Output the (X, Y) coordinate of the center of the cell containing the given text.  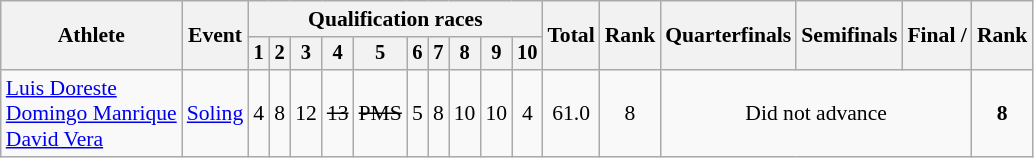
Total (570, 36)
2 (280, 54)
1 (258, 54)
3 (306, 54)
9 (496, 54)
Athlete (92, 36)
Did not advance (816, 114)
Qualification races (395, 19)
Quarterfinals (728, 36)
PMS (380, 114)
Luis DoresteDomingo ManriqueDavid Vera (92, 114)
Event (216, 36)
13 (338, 114)
12 (306, 114)
Semifinals (849, 36)
61.0 (570, 114)
7 (438, 54)
Final / (937, 36)
Soling (216, 114)
6 (418, 54)
